Extract the (x, y) coordinate from the center of the cell holding the provided text.  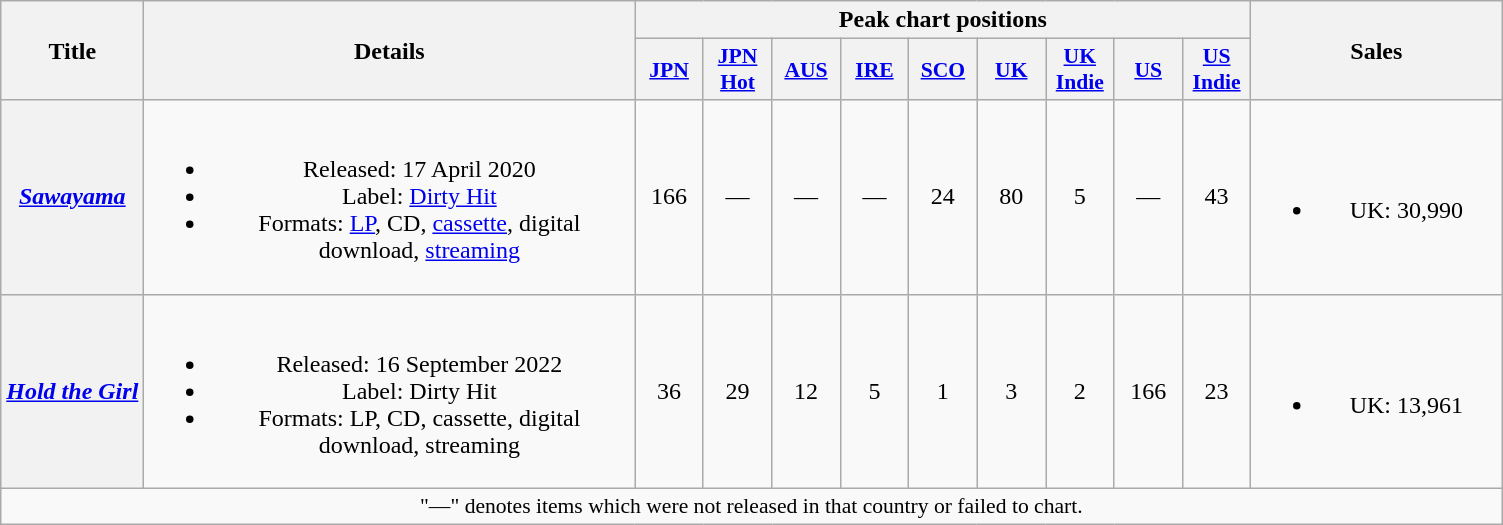
3 (1011, 391)
24 (943, 197)
IRE (874, 70)
1 (943, 391)
JPN (669, 70)
23 (1216, 391)
Title (72, 50)
US Indie (1216, 70)
SCO (943, 70)
UK Indie (1080, 70)
Released: 17 April 2020Label: Dirty HitFormats: LP, CD, cassette, digital download, streaming (390, 197)
US (1148, 70)
UK: 13,961 (1376, 391)
UK: 30,990 (1376, 197)
AUS (806, 70)
36 (669, 391)
12 (806, 391)
Sales (1376, 50)
43 (1216, 197)
80 (1011, 197)
Details (390, 50)
JPN Hot (737, 70)
Sawayama (72, 197)
Hold the Girl (72, 391)
2 (1080, 391)
Released: 16 September 2022Label: Dirty HitFormats: LP, CD, cassette, digital download, streaming (390, 391)
"—" denotes items which were not released in that country or failed to chart. (752, 506)
UK (1011, 70)
Peak chart positions (943, 20)
29 (737, 391)
